From the cell containing the given text, extract its center point as (X, Y) coordinate. 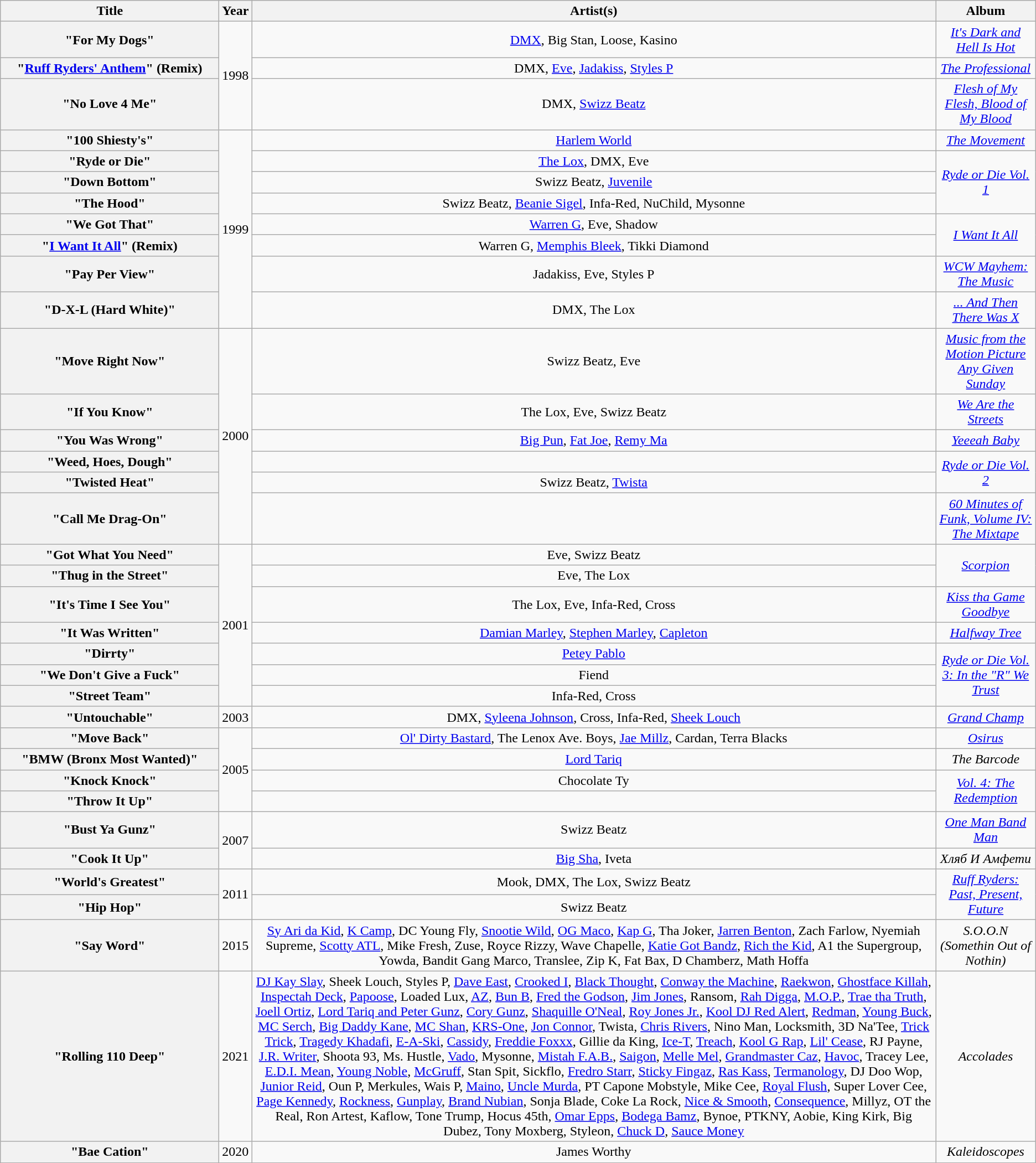
"Down Bottom" (110, 182)
DMX, Swizz Beatz (594, 104)
We Are the Streets (986, 412)
... And Then There Was X (986, 310)
1998 (236, 75)
I Want It All (986, 235)
"100 Shiesty's" (110, 140)
Chocolate Ty (594, 780)
Title (110, 11)
Ryde or Die Vol. 1 (986, 182)
Artist(s) (594, 11)
"Twisted Heat" (110, 483)
"It's Time I See You" (110, 604)
Big Sha, Iveta (594, 859)
Ryde or Die Vol. 3: In the "R" We Trust (986, 675)
"We Got That" (110, 224)
Kaleidoscopes (986, 1152)
"Cook It Up" (110, 859)
James Worthy (594, 1152)
Lord Tariq (594, 759)
"D-X-L (Hard White)" (110, 310)
Grand Champ (986, 717)
Flesh of My Flesh, Blood of My Blood (986, 104)
Halfway Tree (986, 633)
"It Was Written" (110, 633)
Fiend (594, 675)
"Call Me Drag-On" (110, 519)
Eve, The Lox (594, 576)
Osirus (986, 738)
DMX, Big Stan, Loose, Kasino (594, 40)
The Lox, Eve, Swizz Beatz (594, 412)
Ruff Ryders: Past, Present, Future (986, 895)
"Bust Ya Gunz" (110, 830)
Ryde or Die Vol. 2 (986, 472)
The Lox, Eve, Infa-Red, Cross (594, 604)
2001 (236, 626)
The Barcode (986, 759)
2011 (236, 895)
2015 (236, 945)
"Untouchable" (110, 717)
S.O.O.N (Somethin Out of Nothin) (986, 945)
Swizz Beatz, Eve (594, 361)
"BMW (Bronx Most Wanted)" (110, 759)
"Bae Cation" (110, 1152)
"You Was Wrong" (110, 441)
DMX, The Lox (594, 310)
"Rolling 110 Deep" (110, 1056)
The Movement (986, 140)
"Ruff Ryders' Anthem" (Remix) (110, 68)
"If You Know" (110, 412)
"Thug in the Street" (110, 576)
"Dirrty" (110, 654)
"World's Greatest" (110, 882)
One Man Band Man (986, 830)
"Say Word" (110, 945)
Scorpion (986, 565)
It's Dark and Hell Is Hot (986, 40)
Accolades (986, 1056)
Infa-Red, Cross (594, 696)
Jadakiss, Eve, Styles P (594, 273)
2007 (236, 840)
DMX, Syleena Johnson, Cross, Infa-Red, Sheek Louch (594, 717)
"Move Right Now" (110, 361)
"The Hood" (110, 203)
"Street Team" (110, 696)
Petey Pablo (594, 654)
Year (236, 11)
"Throw It Up" (110, 802)
2003 (236, 717)
2020 (236, 1152)
Swizz Beatz, Twista (594, 483)
WCW Mayhem: The Music (986, 273)
Big Pun, Fat Joe, Remy Ma (594, 441)
Album (986, 11)
2005 (236, 769)
Damian Marley, Stephen Marley, Capleton (594, 633)
Yeeeah Baby (986, 441)
"Got What You Need" (110, 555)
Ol' Dirty Bastard, The Lenox Ave. Boys, Jae Millz, Cardan, Terra Blacks (594, 738)
Harlem World (594, 140)
"Hip Hop" (110, 907)
"I Want It All" (Remix) (110, 245)
2000 (236, 436)
Vol. 4: The Redemption (986, 790)
"Pay Per View" (110, 273)
Music from the Motion Picture Any Given Sunday (986, 361)
The Lox, DMX, Eve (594, 161)
Mook, DMX, The Lox, Swizz Beatz (594, 882)
"No Love 4 Me" (110, 104)
"Knock Knock" (110, 780)
"We Don't Give a Fuck" (110, 675)
Warren G, Memphis Bleek, Tikki Diamond (594, 245)
Swizz Beatz, Juvenile (594, 182)
2021 (236, 1056)
"Move Back" (110, 738)
Kiss tha Game Goodbye (986, 604)
Eve, Swizz Beatz (594, 555)
"Ryde or Die" (110, 161)
60 Minutes of Funk, Volume IV: The Mixtape (986, 519)
Хляб И Амфети (986, 859)
"Weed, Hoes, Dough" (110, 462)
Swizz Beatz, Beanie Sigel, Infa-Red, NuChild, Mysonne (594, 203)
DMX, Eve, Jadakiss, Styles P (594, 68)
The Professional (986, 68)
"For My Dogs" (110, 40)
1999 (236, 229)
Warren G, Eve, Shadow (594, 224)
